From the cell containing the given text, extract its center point as [X, Y] coordinate. 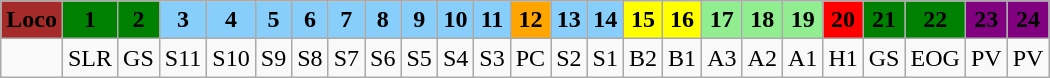
8 [383, 20]
S8 [310, 58]
S10 [231, 58]
4 [231, 20]
23 [986, 20]
S1 [605, 58]
15 [642, 20]
S5 [419, 58]
13 [569, 20]
21 [884, 20]
PC [530, 58]
H1 [843, 58]
9 [419, 20]
S4 [455, 58]
12 [530, 20]
18 [762, 20]
S7 [346, 58]
2 [139, 20]
A3 [722, 58]
EOG [935, 58]
SLR [90, 58]
B2 [642, 58]
10 [455, 20]
Loco [32, 20]
20 [843, 20]
B1 [682, 58]
16 [682, 20]
19 [802, 20]
3 [183, 20]
7 [346, 20]
A2 [762, 58]
24 [1028, 20]
22 [935, 20]
14 [605, 20]
A1 [802, 58]
1 [90, 20]
5 [273, 20]
S2 [569, 58]
17 [722, 20]
11 [492, 20]
6 [310, 20]
S6 [383, 58]
S11 [183, 58]
S3 [492, 58]
S9 [273, 58]
